Determine the [X, Y] coordinate at the center of the cell enclosing the given text.  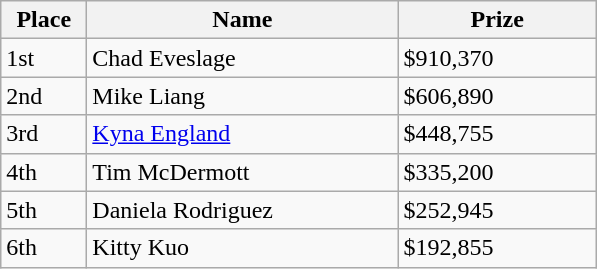
$448,755 [498, 134]
1st [44, 58]
$192,855 [498, 248]
6th [44, 248]
Kyna England [242, 134]
Name [242, 20]
Prize [498, 20]
Tim McDermott [242, 172]
3rd [44, 134]
Daniela Rodriguez [242, 210]
2nd [44, 96]
4th [44, 172]
5th [44, 210]
$335,200 [498, 172]
Chad Eveslage [242, 58]
$606,890 [498, 96]
$252,945 [498, 210]
Kitty Kuo [242, 248]
$910,370 [498, 58]
Mike Liang [242, 96]
Place [44, 20]
